Capture the cell that displays the provided text and extract its [X, Y] central coordinate. 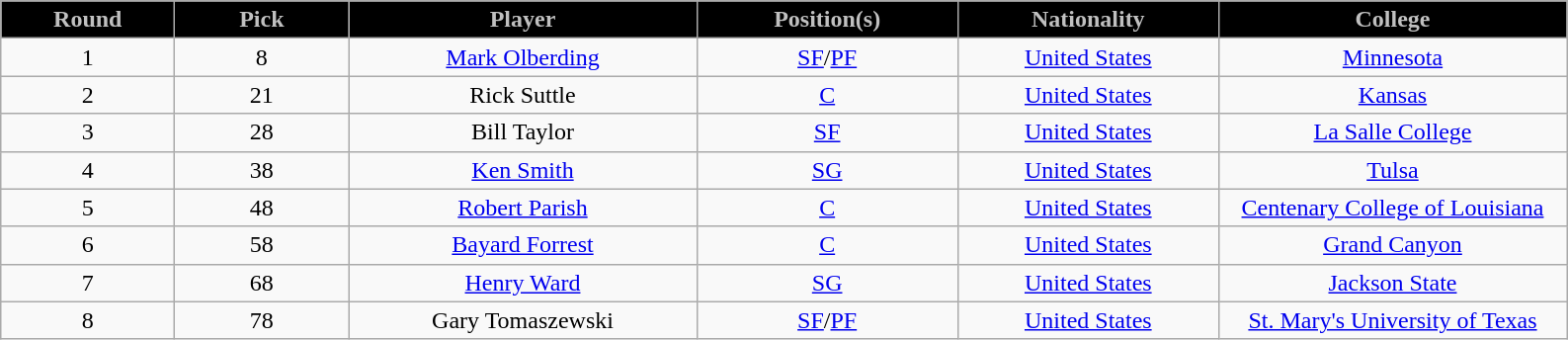
38 [262, 170]
College [1392, 20]
7 [88, 283]
Position(s) [827, 20]
21 [262, 95]
Rick Suttle [523, 95]
Ken Smith [523, 170]
2 [88, 95]
48 [262, 208]
Minnesota [1392, 57]
6 [88, 245]
28 [262, 132]
1 [88, 57]
Kansas [1392, 95]
Robert Parish [523, 208]
Mark Olberding [523, 57]
Grand Canyon [1392, 245]
3 [88, 132]
Bayard Forrest [523, 245]
5 [88, 208]
St. Mary's University of Texas [1392, 320]
Pick [262, 20]
78 [262, 320]
Gary Tomaszewski [523, 320]
La Salle College [1392, 132]
Round [88, 20]
SF [827, 132]
Player [523, 20]
Henry Ward [523, 283]
Bill Taylor [523, 132]
68 [262, 283]
58 [262, 245]
Centenary College of Louisiana [1392, 208]
4 [88, 170]
Tulsa [1392, 170]
Jackson State [1392, 283]
Nationality [1088, 20]
